Capture the cell that displays the provided text and extract its (x, y) central coordinate. 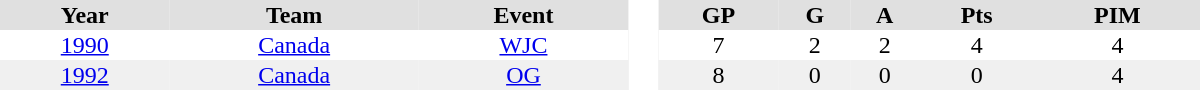
Pts (976, 15)
WJC (524, 45)
A (885, 15)
1992 (85, 75)
8 (718, 75)
7 (718, 45)
Event (524, 15)
G (815, 15)
PIM (1118, 15)
OG (524, 75)
Team (294, 15)
1990 (85, 45)
GP (718, 15)
Year (85, 15)
